Identify which cell holds the provided text, then report its [x, y] central coordinate. 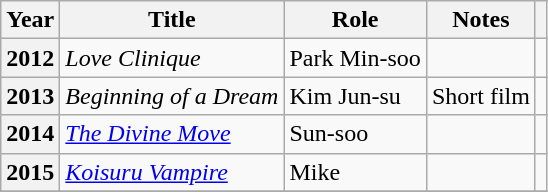
Sun-soo [355, 134]
Year [30, 20]
The Divine Move [172, 134]
Kim Jun-su [355, 96]
Mike [355, 172]
Short film [480, 96]
2014 [30, 134]
Notes [480, 20]
2012 [30, 58]
Park Min-soo [355, 58]
Role [355, 20]
2013 [30, 96]
Beginning of a Dream [172, 96]
Love Clinique [172, 58]
Koisuru Vampire [172, 172]
Title [172, 20]
2015 [30, 172]
